From the cell containing the given text, extract its center point as [x, y] coordinate. 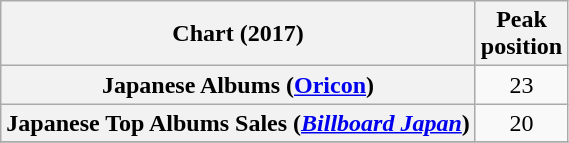
20 [521, 123]
Japanese Top Albums Sales (Billboard Japan) [238, 123]
Japanese Albums (Oricon) [238, 85]
23 [521, 85]
Peakposition [521, 34]
Chart (2017) [238, 34]
